Scan for the cell matching the given text and deliver its [x, y] coordinate at center. 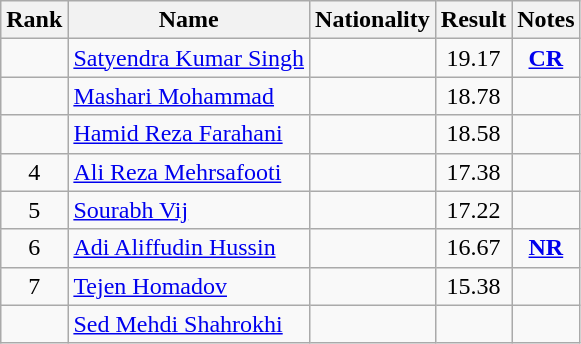
Rank [34, 20]
Sed Mehdi Shahrokhi [189, 324]
Sourabh Vij [189, 210]
18.78 [473, 96]
7 [34, 286]
17.22 [473, 210]
NR [546, 248]
Nationality [373, 20]
Mashari Mohammad [189, 96]
6 [34, 248]
Ali Reza Mehrsafooti [189, 172]
Adi Aliffudin Hussin [189, 248]
CR [546, 58]
Notes [546, 20]
16.67 [473, 248]
Name [189, 20]
Tejen Homadov [189, 286]
Result [473, 20]
4 [34, 172]
Satyendra Kumar Singh [189, 58]
5 [34, 210]
Hamid Reza Farahani [189, 134]
18.58 [473, 134]
17.38 [473, 172]
15.38 [473, 286]
19.17 [473, 58]
